Scan for the cell matching the given text and deliver its (x, y) coordinate at center. 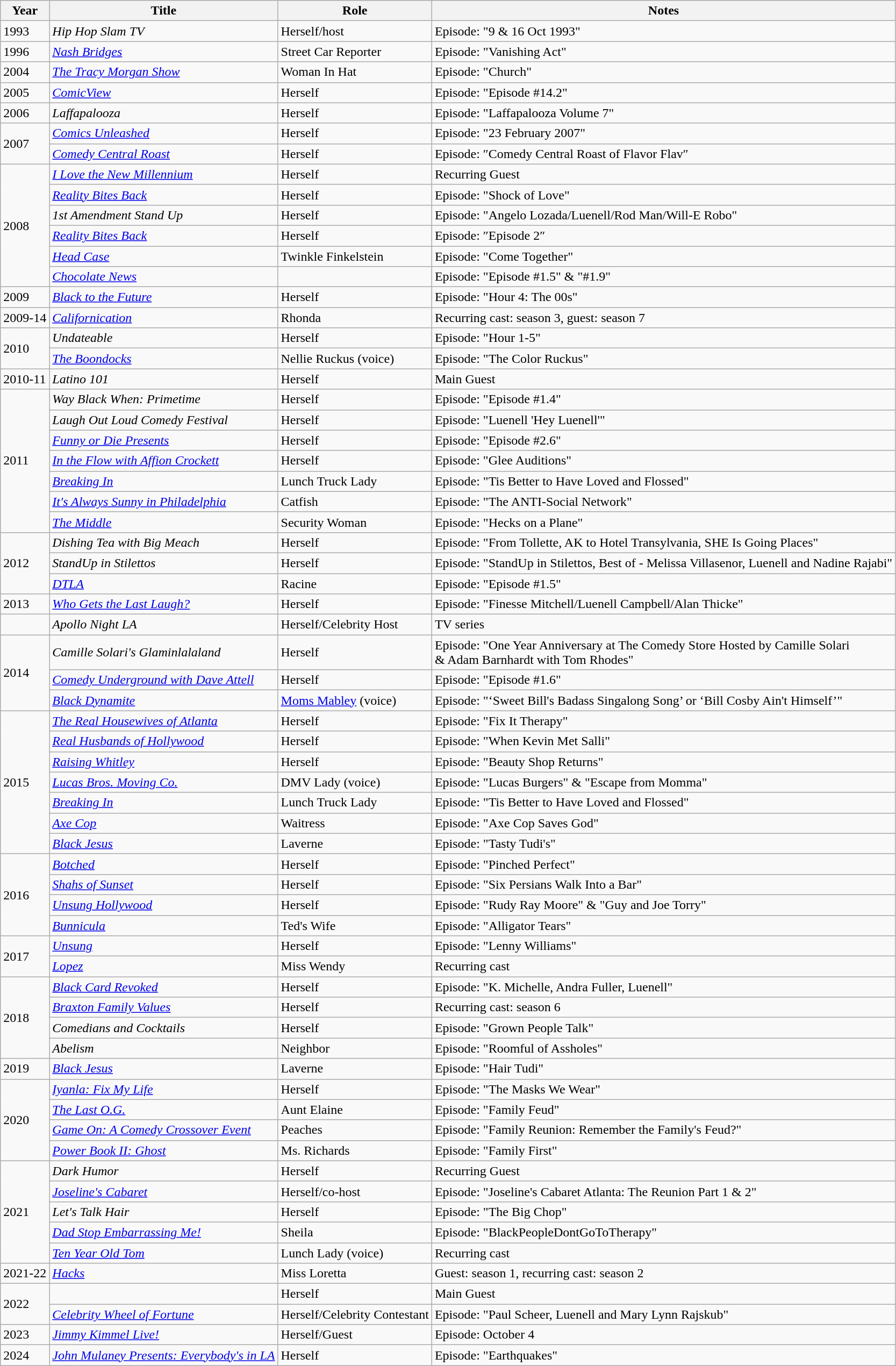
Laugh Out Loud Comedy Festival (163, 420)
Episode: "Finesse Mitchell/Luenell Campbell/Alan Thicke" (663, 604)
The Boondocks (163, 359)
Episode: "Joseline's Cabaret Atlanta: The Reunion Part 1 & 2" (663, 1191)
Episode: "StandUp in Stilettos, Best of - Melissa Villasenor, Luenell and Nadine Rajabi" (663, 563)
Episode: "Rudy Ray Moore" & "Guy and Joe Torry" (663, 905)
Latino 101 (163, 379)
Nellie Ruckus (voice) (355, 359)
Episode: "Tasty Tudi's" (663, 843)
TV series (663, 625)
Episode: "23 February 2007" (663, 133)
Herself/co-host (355, 1191)
2009 (25, 297)
John Mulaney Presents: Everybody's in LA (163, 1355)
DMV Lady (voice) (355, 782)
Californication (163, 318)
I Love the New Millennium (163, 174)
Title (163, 11)
Episode: "Come Together" (663, 256)
Episode: "Episode #1.5" (663, 583)
StandUp in Stilettos (163, 563)
Who Gets the Last Laugh? (163, 604)
1993 (25, 31)
Episode: "Pinched Perfect" (663, 864)
2023 (25, 1335)
Episode: "Hour 4: The 00s" (663, 297)
Episode: "‘Sweet Bill's Badass Singalong Song’ or ‘Bill Cosby Ain't Himself’" (663, 700)
Nash Bridges (163, 52)
The Middle (163, 522)
Episode: "Laffapalooza Volume 7" (663, 113)
Episode: "Lucas Burgers" & "Escape from Momma" (663, 782)
Episode: October 4 (663, 1335)
2017 (25, 956)
Braxton Family Values (163, 1007)
Role (355, 11)
Twinkle Finkelstein (355, 256)
Episode: "One Year Anniversary at The Comedy Store Hosted by Camille Solari & Adam Barnhardt with Tom Rhodes" (663, 653)
Episode: "Episode #1.4" (663, 399)
Axe Cop (163, 823)
Guest: season 1, recurring cast: season 2 (663, 1274)
Let's Talk Hair (163, 1212)
Lopez (163, 967)
The Tracy Morgan Show (163, 72)
Neighbor (355, 1048)
2022 (25, 1304)
Black Dynamite (163, 700)
Episode: "Lenny Williams" (663, 946)
Moms Mabley (voice) (355, 700)
Unsung (163, 946)
Episode: "Axe Cop Saves God" (663, 823)
Episode: "When Kevin Met Salli" (663, 741)
Recurring cast: season 6 (663, 1007)
Miss Loretta (355, 1274)
Herself/host (355, 31)
Episode: "The Masks We Wear" (663, 1089)
Dark Humor (163, 1171)
DTLA (163, 583)
Game On: A Comedy Crossover Event (163, 1130)
2008 (25, 225)
2010-11 (25, 379)
Miss Wendy (355, 967)
Episode: "Beauty Shop Returns" (663, 762)
Episode: ″Comedy Central Roast of Flavor Flav″ (663, 154)
2024 (25, 1355)
Episode: "Family First" (663, 1150)
Lunch Lady (voice) (355, 1253)
Episode: "From Tollette, AK to Hotel Transylvania, SHE Is Going Places" (663, 542)
Episode: "Family Reunion: Remember the Family's Feud?" (663, 1130)
Episode: "Episode #1.6" (663, 680)
2012 (25, 563)
2013 (25, 604)
2016 (25, 895)
Shahs of Sunset (163, 884)
Comedians and Cocktails (163, 1028)
Hacks (163, 1274)
Episode: "Luenell 'Hey Luenell'" (663, 420)
The Real Housewives of Atlanta (163, 721)
Episode: "Glee Auditions" (663, 461)
Way Black When: Primetime (163, 399)
Chocolate News (163, 277)
Comics Unleashed (163, 133)
Abelism (163, 1048)
2019 (25, 1069)
Comedy Underground with Dave Attell (163, 680)
Celebrity Wheel of Fortune (163, 1314)
Jimmy Kimmel Live! (163, 1335)
Real Husbands of Hollywood (163, 741)
Episode: "Paul Scheer, Luenell and Mary Lynn Rajskub" (663, 1314)
Comedy Central Roast (163, 154)
In the Flow with Affion Crockett (163, 461)
Black to the Future (163, 297)
Episode: "Family Feud" (663, 1110)
Episode: "Fix It Therapy" (663, 721)
Ted's Wife (355, 925)
Episode: "Angelo Lozada/Luenell/Rod Man/Will-E Robo" (663, 215)
Notes (663, 11)
Racine (355, 583)
Recurring cast: season 3, guest: season 7 (663, 318)
Dad Stop Embarrassing Me! (163, 1232)
Aunt Elaine (355, 1110)
Head Case (163, 256)
Episode: "Shock of Love" (663, 195)
1st Amendment Stand Up (163, 215)
2007 (25, 144)
1996 (25, 52)
2020 (25, 1120)
2015 (25, 782)
Episode: "Hair Tudi" (663, 1069)
Peaches (355, 1130)
Raising Whitley (163, 762)
2018 (25, 1018)
2021 (25, 1212)
Episode: "9 & 16 Oct 1993" (663, 31)
Hip Hop Slam TV (163, 31)
Episode: "Alligator Tears" (663, 925)
Black Card Revoked (163, 987)
Botched (163, 864)
Undateable (163, 338)
Rhonda (355, 318)
Dishing Tea with Big Meach (163, 542)
Episode: "Vanishing Act" (663, 52)
Waitress (355, 823)
2006 (25, 113)
Episode: "Earthquakes" (663, 1355)
Episode: "Episode #14.2" (663, 92)
Episode: "Hour 1-5" (663, 338)
Episode: ″Episode 2″ (663, 235)
Episode: "BlackPeopleDontGoToTherapy" (663, 1232)
2005 (25, 92)
Episode: "Roomful of Assholes" (663, 1048)
Unsung Hollywood (163, 905)
Power Book II: Ghost (163, 1150)
Apollo Night LA (163, 625)
Iyanla: Fix My Life (163, 1089)
Herself/Guest (355, 1335)
It's Always Sunny in Philadelphia (163, 502)
2021-22 (25, 1274)
Episode: "K. Michelle, Andra Fuller, Luenell" (663, 987)
Sheila (355, 1232)
2009-14 (25, 318)
Episode: "Church" (663, 72)
Street Car Reporter (355, 52)
Laffapalooza (163, 113)
Episode: "Grown People Talk" (663, 1028)
2011 (25, 461)
The Last O.G. (163, 1110)
Year (25, 11)
Episode: "The ANTI-Social Network" (663, 502)
Episode: "Episode #2.6" (663, 440)
Ten Year Old Tom (163, 1253)
2014 (25, 673)
Security Woman (355, 522)
Lucas Bros. Moving Co. (163, 782)
2010 (25, 348)
Catfish (355, 502)
Episode: "Hecks on a Plane" (663, 522)
Bunnicula (163, 925)
ComicView (163, 92)
Herself/Celebrity Host (355, 625)
Episode: "Episode #1.5" & "#1.9" (663, 277)
Ms. Richards (355, 1150)
Herself/Celebrity Contestant (355, 1314)
Joseline's Cabaret (163, 1191)
Episode: "Six Persians Walk Into a Bar" (663, 884)
Woman In Hat (355, 72)
Funny or Die Presents (163, 440)
Camille Solari's Glaminlalaland (163, 653)
Episode: "The Color Ruckus" (663, 359)
2004 (25, 72)
Episode: "The Big Chop" (663, 1212)
